Find where the given text appears and provide that cell's center as (X, Y) coordinate. 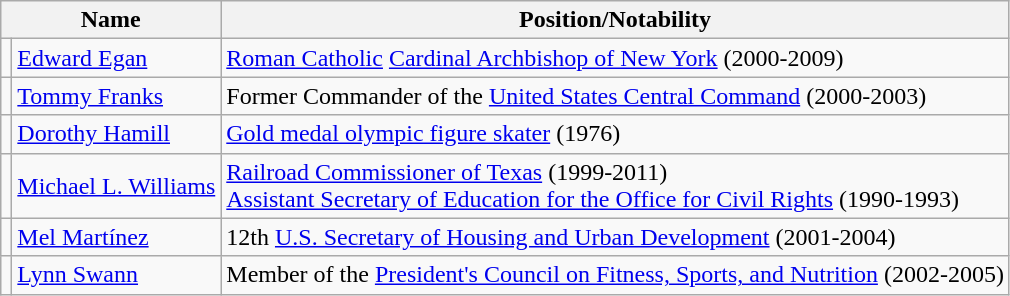
Lynn Swann (116, 275)
Railroad Commissioner of Texas (1999-2011)Assistant Secretary of Education for the Office for Civil Rights (1990-1993) (616, 186)
Member of the President's Council on Fitness, Sports, and Nutrition (2002-2005) (616, 275)
Edward Egan (116, 58)
12th U.S. Secretary of Housing and Urban Development (2001-2004) (616, 237)
Position/Notability (616, 20)
Mel Martínez (116, 237)
Roman Catholic Cardinal Archbishop of New York (2000-2009) (616, 58)
Tommy Franks (116, 96)
Gold medal olympic figure skater (1976) (616, 134)
Former Commander of the United States Central Command (2000-2003) (616, 96)
Dorothy Hamill (116, 134)
Michael L. Williams (116, 186)
Name (111, 20)
